Identify which cell holds the provided text, then report its (x, y) central coordinate. 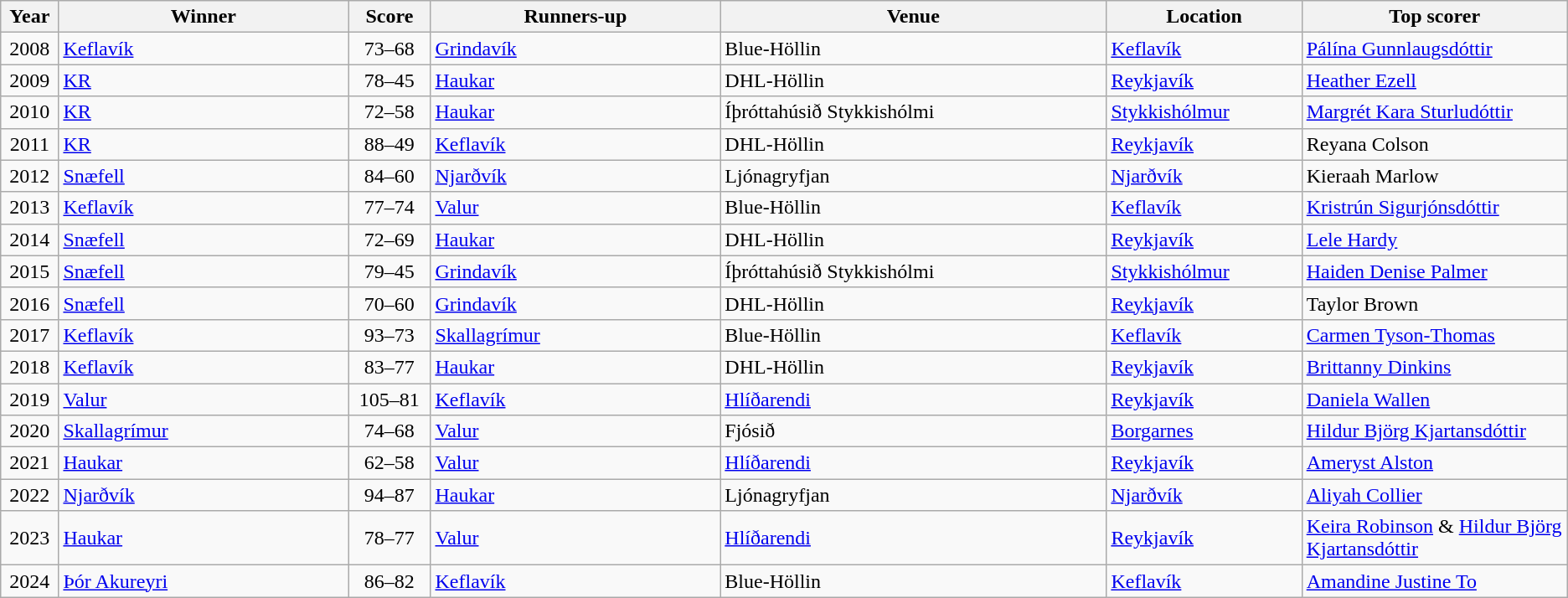
93–73 (389, 335)
Brittanny Dinkins (1434, 367)
Taylor Brown (1434, 303)
Margrét Kara Sturludóttir (1434, 112)
Hildur Björg Kjartansdóttir (1434, 431)
Fjósið (913, 431)
73–68 (389, 49)
2023 (30, 538)
79–45 (389, 271)
88–49 (389, 144)
2015 (30, 271)
Haiden Denise Palmer (1434, 271)
2020 (30, 431)
2013 (30, 208)
Runners-up (575, 17)
84–60 (389, 176)
72–58 (389, 112)
2010 (30, 112)
Amandine Justine To (1434, 581)
Winner (204, 17)
Carmen Tyson-Thomas (1434, 335)
2014 (30, 240)
Keira Robinson & Hildur Björg Kjartansdóttir (1434, 538)
62–58 (389, 463)
Reyana Colson (1434, 144)
2011 (30, 144)
2016 (30, 303)
2012 (30, 176)
2008 (30, 49)
Lele Hardy (1434, 240)
Year (30, 17)
Heather Ezell (1434, 80)
70–60 (389, 303)
Þór Akureyri (204, 581)
Daniela Wallen (1434, 400)
Location (1204, 17)
2009 (30, 80)
Aliyah Collier (1434, 495)
2017 (30, 335)
86–82 (389, 581)
74–68 (389, 431)
2022 (30, 495)
78–77 (389, 538)
83–77 (389, 367)
Kieraah Marlow (1434, 176)
Kristrún Sigurjónsdóttir (1434, 208)
78–45 (389, 80)
Pálína Gunnlaugsdóttir (1434, 49)
105–81 (389, 400)
Ameryst Alston (1434, 463)
Score (389, 17)
2024 (30, 581)
94–87 (389, 495)
72–69 (389, 240)
2019 (30, 400)
Venue (913, 17)
77–74 (389, 208)
Borgarnes (1204, 431)
Top scorer (1434, 17)
2021 (30, 463)
2018 (30, 367)
